Locate the cell with the specified text and output its (X, Y) center coordinate. 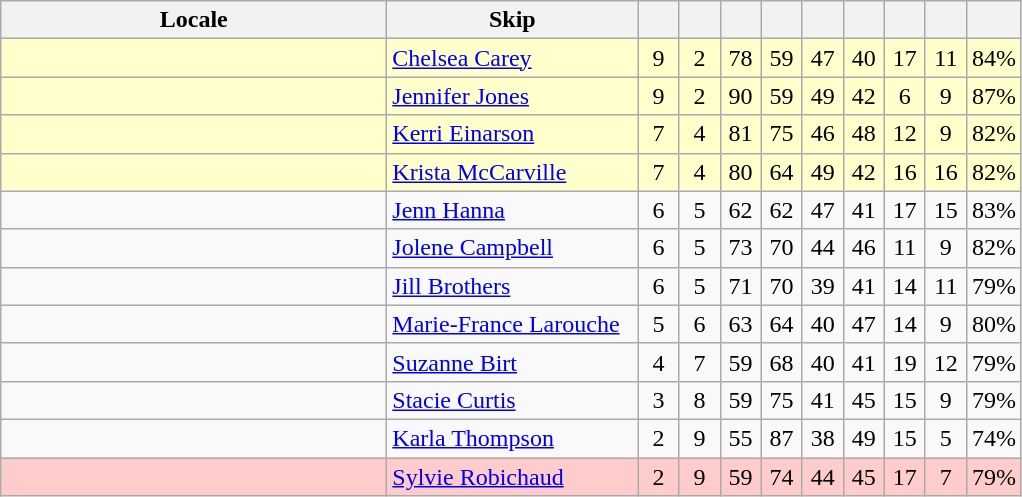
Marie-France Larouche (512, 324)
68 (782, 362)
87% (994, 96)
Jill Brothers (512, 286)
80 (740, 172)
3 (658, 400)
Jolene Campbell (512, 248)
8 (700, 400)
Skip (512, 20)
87 (782, 438)
74 (782, 477)
78 (740, 58)
71 (740, 286)
Jennifer Jones (512, 96)
19 (904, 362)
55 (740, 438)
74% (994, 438)
48 (864, 134)
38 (822, 438)
90 (740, 96)
63 (740, 324)
Krista McCarville (512, 172)
81 (740, 134)
73 (740, 248)
Jenn Hanna (512, 210)
39 (822, 286)
84% (994, 58)
Suzanne Birt (512, 362)
80% (994, 324)
Kerri Einarson (512, 134)
Sylvie Robichaud (512, 477)
Karla Thompson (512, 438)
Chelsea Carey (512, 58)
Stacie Curtis (512, 400)
83% (994, 210)
Locale (194, 20)
